Provide the [X, Y] coordinate of the cell's center where the given text is located.  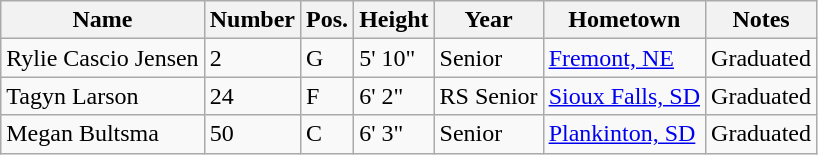
Height [394, 20]
Sioux Falls, SD [624, 96]
Pos. [328, 20]
Number [252, 20]
Notes [762, 20]
Year [488, 20]
Rylie Cascio Jensen [102, 58]
6' 3" [394, 134]
50 [252, 134]
Tagyn Larson [102, 96]
24 [252, 96]
6' 2" [394, 96]
Plankinton, SD [624, 134]
Hometown [624, 20]
RS Senior [488, 96]
G [328, 58]
Name [102, 20]
2 [252, 58]
Megan Bultsma [102, 134]
F [328, 96]
5' 10" [394, 58]
Fremont, NE [624, 58]
C [328, 134]
